For the text-containing cell, return its midpoint in [X, Y] coordinate format. 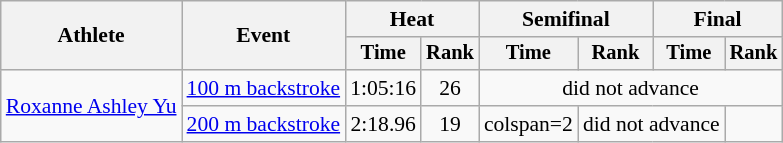
Final [718, 19]
Heat [412, 19]
100 m backstroke [264, 88]
Event [264, 36]
200 m backstroke [264, 124]
Semifinal [566, 19]
Roxanne Ashley Yu [92, 106]
colspan=2 [528, 124]
1:05:16 [383, 88]
26 [450, 88]
Athlete [92, 36]
2:18.96 [383, 124]
19 [450, 124]
